Provide the [x, y] coordinate of the cell's center where the given text is located.  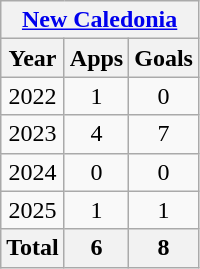
Apps [96, 58]
Year [33, 58]
Total [33, 248]
4 [96, 134]
7 [164, 134]
8 [164, 248]
2023 [33, 134]
2025 [33, 210]
New Caledonia [100, 20]
2024 [33, 172]
2022 [33, 96]
6 [96, 248]
Goals [164, 58]
